Scan for the cell matching the given text and deliver its (X, Y) coordinate at center. 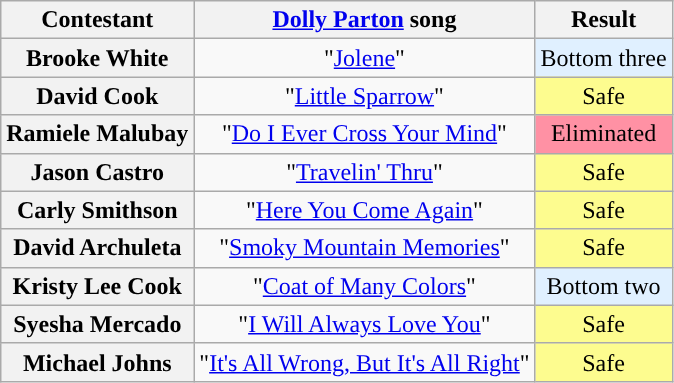
David Archuleta (98, 248)
Brooke White (98, 58)
"Do I Ever Cross Your Mind" (364, 134)
David Cook (98, 96)
Ramiele Malubay (98, 134)
"Here You Come Again" (364, 210)
"Travelin' Thru" (364, 172)
Michael Johns (98, 362)
Contestant (98, 20)
Bottom three (604, 58)
Eliminated (604, 134)
Kristy Lee Cook (98, 286)
Carly Smithson (98, 210)
Result (604, 20)
Syesha Mercado (98, 324)
"Smoky Mountain Memories" (364, 248)
Dolly Parton song (364, 20)
"I Will Always Love You" (364, 324)
Bottom two (604, 286)
Jason Castro (98, 172)
"Little Sparrow" (364, 96)
"Jolene" (364, 58)
"Coat of Many Colors" (364, 286)
"It's All Wrong, But It's All Right" (364, 362)
